Extract the (x, y) coordinate from the center of the cell holding the provided text.  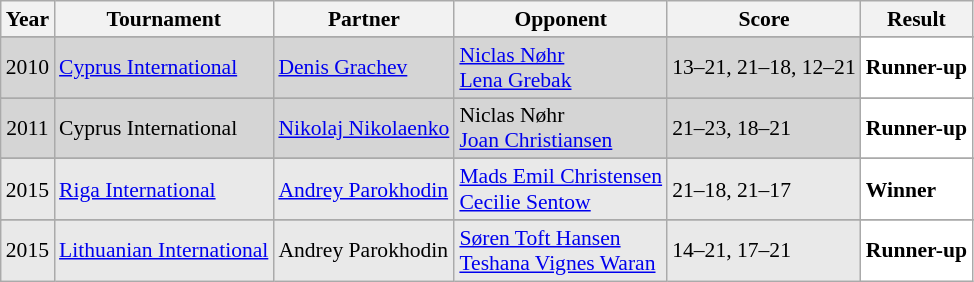
Year (28, 19)
Mads Emil Christensen Cecilie Sentow (560, 190)
Niclas Nøhr Joan Christiansen (560, 128)
Partner (364, 19)
2011 (28, 128)
Score (764, 19)
Result (916, 19)
21–23, 18–21 (764, 128)
Niclas Nøhr Lena Grebak (560, 68)
Riga International (164, 190)
Opponent (560, 19)
Denis Grachev (364, 68)
Søren Toft Hansen Teshana Vignes Waran (560, 250)
Winner (916, 190)
21–18, 21–17 (764, 190)
13–21, 21–18, 12–21 (764, 68)
Tournament (164, 19)
14–21, 17–21 (764, 250)
2010 (28, 68)
Lithuanian International (164, 250)
Nikolaj Nikolaenko (364, 128)
